Detect which cell encompasses the target text, then output its [X, Y] center coordinate. 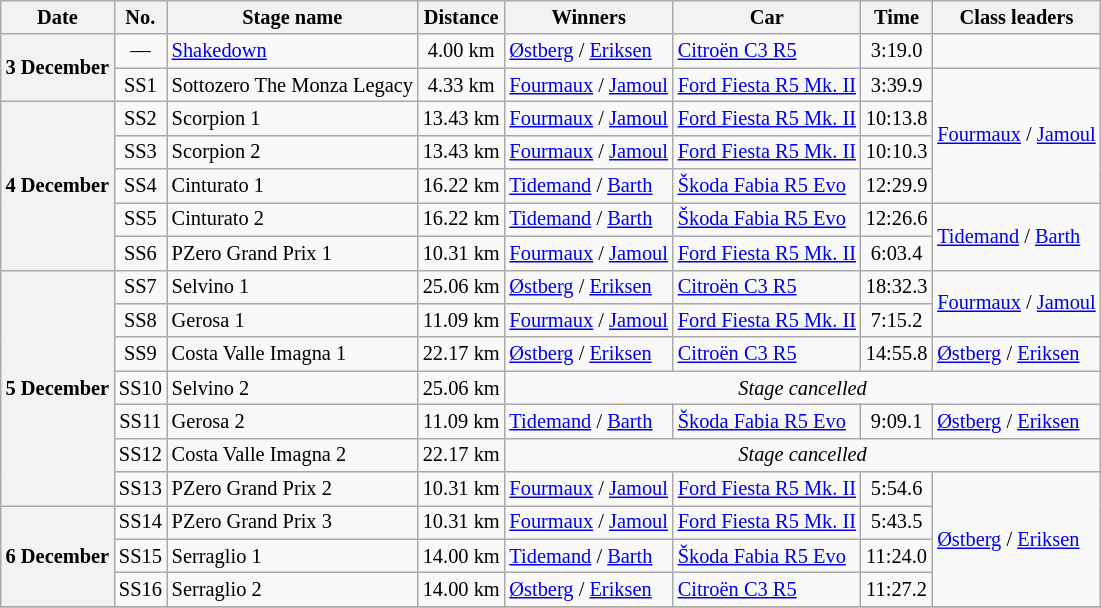
6 December [58, 556]
5:54.6 [896, 489]
5:43.5 [896, 522]
SS10 [140, 388]
SS9 [140, 354]
SS13 [140, 489]
Gerosa 1 [292, 320]
12:29.9 [896, 186]
11:24.0 [896, 556]
Stage name [292, 17]
SS4 [140, 186]
Serraglio 1 [292, 556]
SS11 [140, 421]
SS15 [140, 556]
5 December [58, 388]
10:13.8 [896, 118]
Selvino 2 [292, 388]
— [140, 51]
3 December [58, 68]
Shakedown [292, 51]
11:27.2 [896, 589]
PZero Grand Prix 2 [292, 489]
Costa Valle Imagna 2 [292, 455]
SS5 [140, 219]
3:39.9 [896, 85]
Selvino 1 [292, 287]
SS2 [140, 118]
14:55.8 [896, 354]
Distance [462, 17]
3:19.0 [896, 51]
SS8 [140, 320]
Time [896, 17]
SS16 [140, 589]
PZero Grand Prix 3 [292, 522]
PZero Grand Prix 1 [292, 253]
No. [140, 17]
Scorpion 1 [292, 118]
12:26.6 [896, 219]
SS12 [140, 455]
SS6 [140, 253]
Gerosa 2 [292, 421]
Cinturato 2 [292, 219]
10:10.3 [896, 152]
Scorpion 2 [292, 152]
Cinturato 1 [292, 186]
SS14 [140, 522]
4.00 km [462, 51]
18:32.3 [896, 287]
SS3 [140, 152]
Date [58, 17]
4 December [58, 185]
Sottozero The Monza Legacy [292, 85]
6:03.4 [896, 253]
SS1 [140, 85]
Costa Valle Imagna 1 [292, 354]
Car [767, 17]
7:15.2 [896, 320]
4.33 km [462, 85]
9:09.1 [896, 421]
Serraglio 2 [292, 589]
Winners [589, 17]
Class leaders [1016, 17]
SS7 [140, 287]
